Search for the cell housing the specified text and yield its [X, Y] center coordinate. 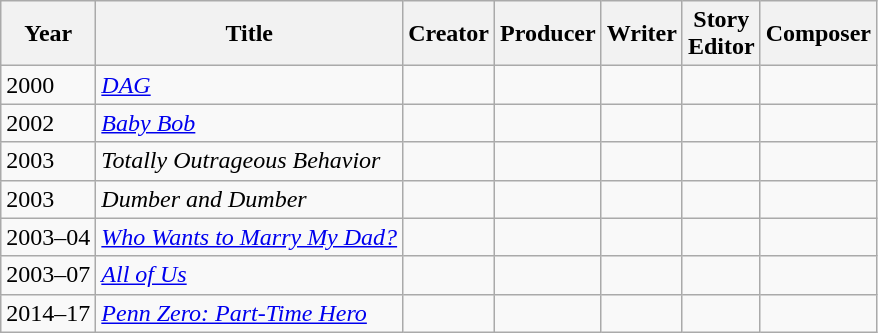
Composer [818, 34]
Writer [642, 34]
Who Wants to Marry My Dad? [250, 237]
All of Us [250, 275]
Producer [548, 34]
StoryEditor [721, 34]
Baby Bob [250, 123]
2002 [48, 123]
2014–17 [48, 313]
2000 [48, 85]
Penn Zero: Part-Time Hero [250, 313]
Year [48, 34]
2003–04 [48, 237]
Creator [449, 34]
Dumber and Dumber [250, 199]
DAG [250, 85]
2003–07 [48, 275]
Title [250, 34]
Totally Outrageous Behavior [250, 161]
